Return (x, y) of the center of cell containing provided text 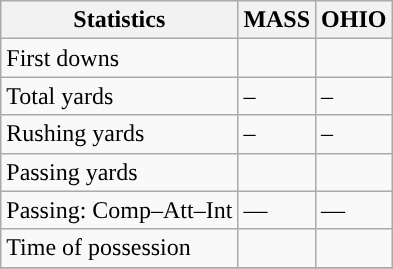
Statistics (120, 20)
First downs (120, 58)
OHIO (354, 20)
MASS (277, 20)
Rushing yards (120, 134)
Time of possession (120, 248)
Total yards (120, 96)
Passing yards (120, 172)
Passing: Comp–Att–Int (120, 210)
